Capture the cell that displays the provided text and extract its [x, y] central coordinate. 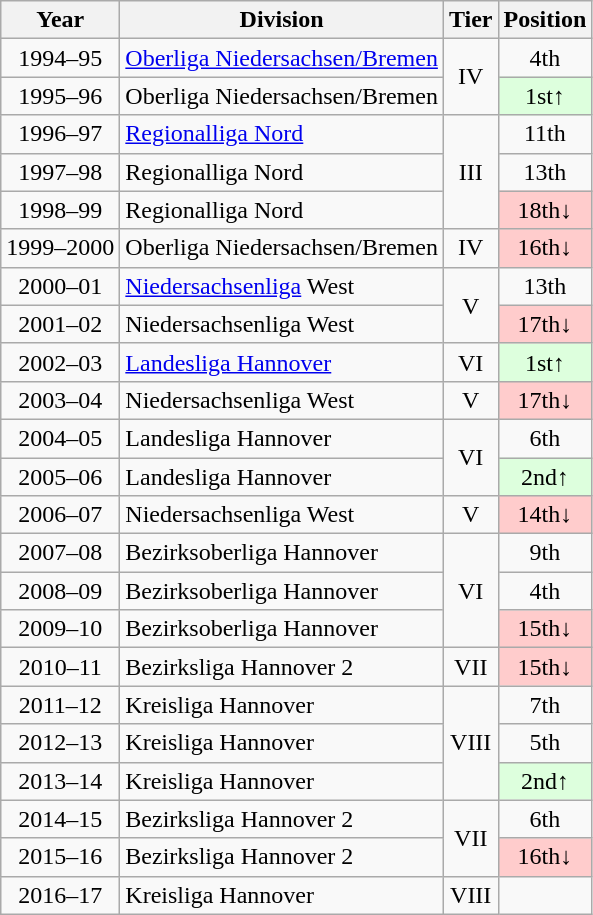
2001–02 [60, 324]
2010–11 [60, 667]
2000–01 [60, 286]
2013–14 [60, 781]
Tier [470, 20]
2015–16 [60, 857]
Position [545, 20]
Division [282, 20]
14th↓ [545, 515]
2006–07 [60, 515]
1999–2000 [60, 248]
2005–06 [60, 477]
11th [545, 134]
2009–10 [60, 629]
2002–03 [60, 362]
1995–96 [60, 96]
1994–95 [60, 58]
9th [545, 553]
1996–97 [60, 134]
2012–13 [60, 743]
7th [545, 705]
1997–98 [60, 172]
5th [545, 743]
2007–08 [60, 553]
2011–12 [60, 705]
2003–04 [60, 400]
2014–15 [60, 819]
2008–09 [60, 591]
2004–05 [60, 438]
2016–17 [60, 895]
Year [60, 20]
18th↓ [545, 210]
III [470, 172]
1998–99 [60, 210]
